Capture the cell that displays the provided text and extract its (x, y) central coordinate. 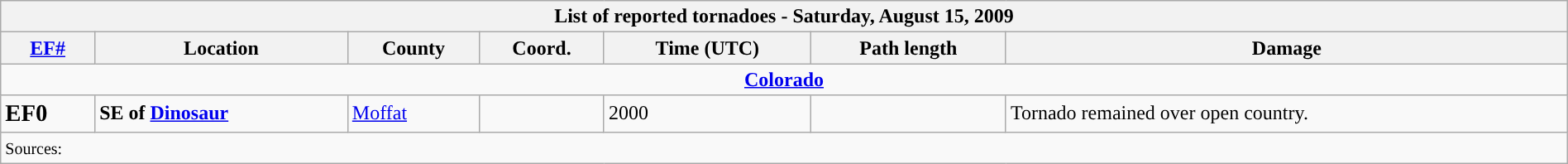
2000 (707, 113)
Location (222, 48)
SE of Dinosaur (222, 113)
Colorado (784, 80)
Time (UTC) (707, 48)
Damage (1287, 48)
List of reported tornadoes - Saturday, August 15, 2009 (784, 17)
Path length (908, 48)
EF# (48, 48)
EF0 (48, 113)
Coord. (543, 48)
Sources: (784, 147)
Tornado remained over open country. (1287, 113)
Moffat (414, 113)
County (414, 48)
